Extract the (X, Y) coordinate from the center of the cell holding the provided text.  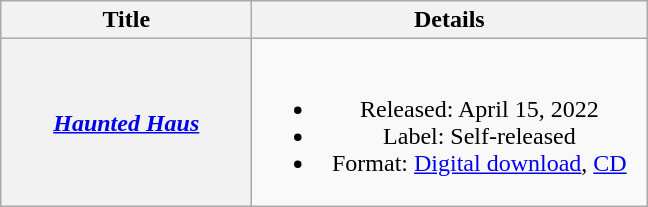
Released: April 15, 2022Label: Self-releasedFormat: Digital download, CD (450, 122)
Title (126, 20)
Details (450, 20)
Haunted Haus (126, 122)
